From the cell containing the given text, extract its center point as [X, Y] coordinate. 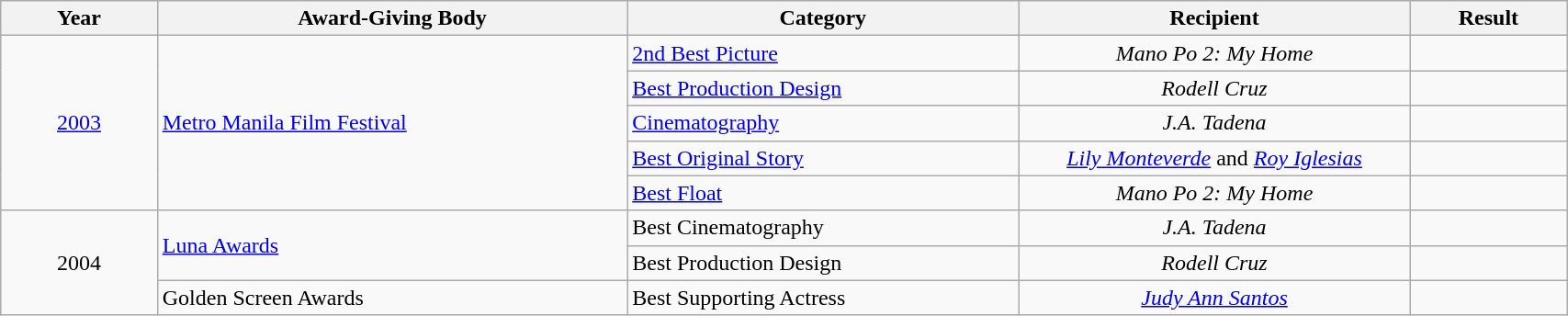
Category [823, 18]
Best Original Story [823, 158]
2004 [79, 263]
Luna Awards [391, 245]
2nd Best Picture [823, 53]
Lily Monteverde and Roy Iglesias [1214, 158]
Golden Screen Awards [391, 298]
Best Supporting Actress [823, 298]
Judy Ann Santos [1214, 298]
Best Cinematography [823, 228]
Best Float [823, 193]
Cinematography [823, 123]
Result [1488, 18]
Year [79, 18]
Recipient [1214, 18]
Metro Manila Film Festival [391, 123]
Award-Giving Body [391, 18]
2003 [79, 123]
